For the text-containing cell, return its midpoint in (x, y) coordinate format. 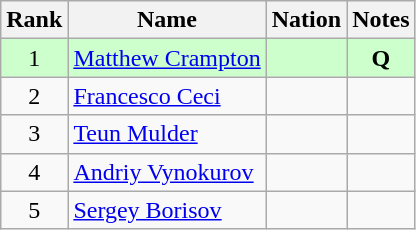
5 (34, 210)
4 (34, 172)
Q (381, 58)
Rank (34, 20)
Teun Mulder (167, 134)
1 (34, 58)
3 (34, 134)
Name (167, 20)
2 (34, 96)
Matthew Crampton (167, 58)
Francesco Ceci (167, 96)
Notes (381, 20)
Sergey Borisov (167, 210)
Nation (306, 20)
Andriy Vynokurov (167, 172)
